Find where the given text appears and provide that cell's center as (x, y) coordinate. 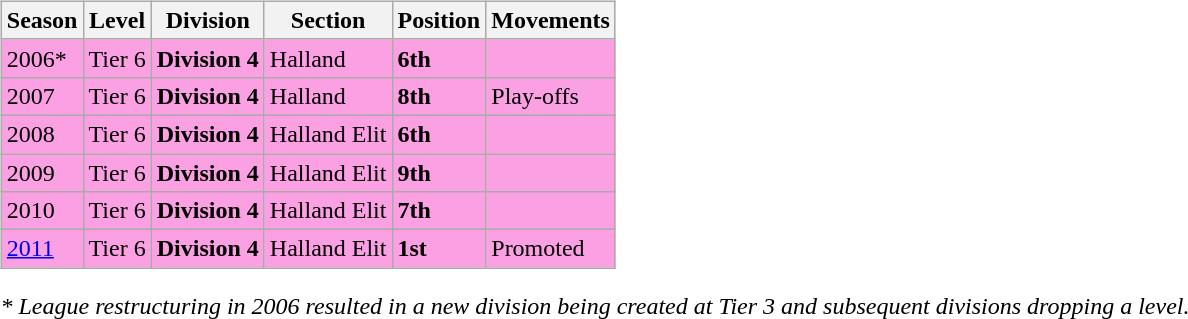
2009 (42, 173)
8th (439, 96)
2008 (42, 134)
Play-offs (551, 96)
Division (208, 20)
9th (439, 173)
Level (117, 20)
2007 (42, 96)
Promoted (551, 249)
2010 (42, 211)
Section (328, 20)
1st (439, 249)
2011 (42, 249)
2006* (42, 58)
7th (439, 211)
Season (42, 20)
Position (439, 20)
Movements (551, 20)
